Pinpoint the cell where the given text exists, returning its (x, y) midpoint coordinate. 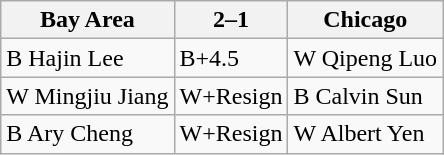
Bay Area (88, 20)
2–1 (231, 20)
B Ary Cheng (88, 134)
W Albert Yen (366, 134)
B Calvin Sun (366, 96)
Chicago (366, 20)
B+4.5 (231, 58)
W Qipeng Luo (366, 58)
B Hajin Lee (88, 58)
W Mingjiu Jiang (88, 96)
